Find where the given text appears and provide that cell's center as (X, Y) coordinate. 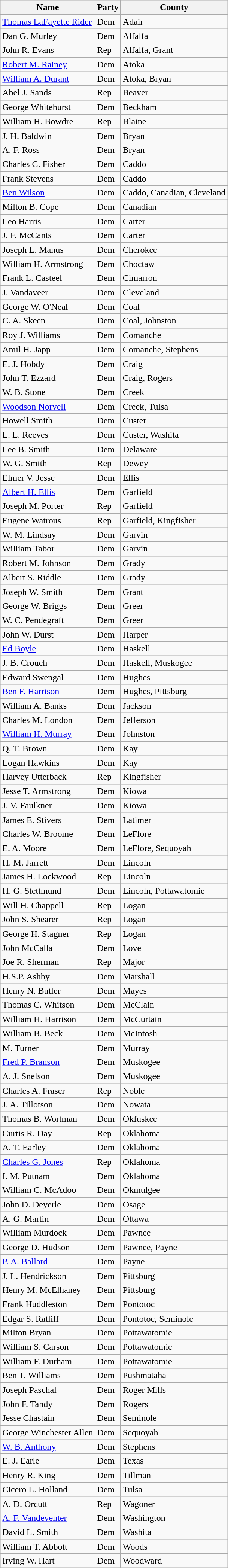
Albert S. Riddle (48, 577)
George H. Stagner (48, 934)
Delaware (174, 449)
Irving W. Hart (48, 1561)
Dewey (174, 464)
John McCalla (48, 948)
George Winchester Allen (48, 1432)
Leo Harris (48, 221)
Nowata (174, 1105)
McClain (174, 1005)
Eugene Watrous (48, 520)
Haskell, Muskogee (174, 663)
Major (174, 962)
Marshall (174, 976)
Coal, Johnston (174, 321)
Joseph Paschal (48, 1390)
William Tabor (48, 549)
Rogers (174, 1404)
Beaver (174, 93)
Beckham (174, 107)
James E. Stivers (48, 820)
Hughes, Pittsburg (174, 692)
Name (48, 7)
Logan Hawkins (48, 763)
Pawnee, Payne (174, 1247)
Johnston (174, 734)
William Murdock (48, 1233)
Cleveland (174, 292)
J. V. Faulkner (48, 805)
W. M. Lindsay (48, 535)
Alfalfa, Grant (174, 50)
Charles W. Broome (48, 834)
John S. Shearer (48, 920)
John W. Durst (48, 635)
Howell Smith (48, 421)
Okfuskee (174, 1119)
Custer (174, 421)
William S. Carson (48, 1347)
Jackson (174, 706)
W. G. Smith (48, 464)
William H. Murray (48, 734)
Texas (174, 1461)
Cicero L. Holland (48, 1489)
I. M. Putnam (48, 1176)
Comanche (174, 335)
Murray (174, 1048)
Pontotoc (174, 1304)
Jesse T. Armstrong (48, 791)
Thomas C. Whitson (48, 1005)
LeFlore (174, 834)
Choctaw (174, 264)
George W. O'Neal (48, 307)
J. F. McCants (48, 235)
Ben F. Harrison (48, 692)
William H. Bowdre (48, 121)
Okmulgee (174, 1190)
John R. Evans (48, 50)
Henry N. Butler (48, 991)
Pushmataha (174, 1376)
Woodson Norvell (48, 406)
County (174, 7)
William F. Durham (48, 1361)
J. Vandaveer (48, 292)
C. A. Skeen (48, 321)
Washita (174, 1532)
E. J. Hobdy (48, 364)
Ellis (174, 478)
Charles M. London (48, 720)
Will H. Chappell (48, 905)
A. F. Ross (48, 150)
Lee B. Smith (48, 449)
L. L. Reeves (48, 435)
Ben T. Williams (48, 1376)
Kingfisher (174, 777)
George Whitehurst (48, 107)
A. G. Martin (48, 1219)
Curtis R. Day (48, 1133)
Thomas LaFayette Rider (48, 22)
W. C. Pendegraft (48, 620)
Garfield, Kingfisher (174, 520)
Harper (174, 635)
Atoka (174, 64)
Coal (174, 307)
Craig (174, 364)
Milton B. Cope (48, 207)
Charles C. Fisher (48, 164)
Creek (174, 392)
Roy J. Williams (48, 335)
Haskell (174, 649)
LeFlore, Sequoyah (174, 848)
Abel J. Sands (48, 93)
Blaine (174, 121)
Jesse Chastain (48, 1418)
McIntosh (174, 1033)
Comanche, Stephens (174, 349)
Joseph M. Porter (48, 506)
Creek, Tulsa (174, 406)
Cimarron (174, 278)
Atoka, Bryan (174, 79)
Jefferson (174, 720)
John T. Ezzard (48, 378)
Seminole (174, 1418)
A. J. Snelson (48, 1076)
Latimer (174, 820)
David L. Smith (48, 1532)
Amil H. Japp (48, 349)
Elmer V. Jesse (48, 478)
Tulsa (174, 1489)
Robert M. Rainey (48, 64)
Milton Bryan (48, 1333)
Dan G. Murley (48, 36)
Woods (174, 1547)
J. H. Baldwin (48, 136)
Grant (174, 592)
Mayes (174, 991)
E. J. Earle (48, 1461)
William H. Armstrong (48, 264)
James H. Lockwood (48, 877)
E. A. Moore (48, 848)
Edgar S. Ratliff (48, 1318)
Henry M. McElhaney (48, 1290)
Hughes (174, 677)
McCurtain (174, 1019)
Charles G. Jones (48, 1162)
Fred P. Branson (48, 1062)
Ed Boyle (48, 649)
A. D. Orcutt (48, 1504)
Ben Wilson (48, 193)
Joe R. Sherman (48, 962)
Harvey Utterback (48, 777)
Charles A. Fraser (48, 1091)
A. F. Vandeventer (48, 1518)
Frank L. Casteel (48, 278)
Albert H. Ellis (48, 492)
P. A. Ballard (48, 1261)
Washington (174, 1518)
William A. Banks (48, 706)
Q. T. Brown (48, 748)
Adair (174, 22)
J. B. Crouch (48, 663)
Roger Mills (174, 1390)
William H. Harrison (48, 1019)
Caddo, Canadian, Cleveland (174, 193)
Frank Huddleston (48, 1304)
Sequoyah (174, 1432)
Canadian (174, 207)
Pontotoc, Seminole (174, 1318)
Party (108, 7)
William B. Beck (48, 1033)
Tillman (174, 1475)
Joseph L. Manus (48, 250)
Osage (174, 1204)
John F. Tandy (48, 1404)
W. B. Stone (48, 392)
H. M. Jarrett (48, 862)
Henry R. King (48, 1475)
George D. Hudson (48, 1247)
H.S.P. Ashby (48, 976)
Cherokee (174, 250)
Noble (174, 1091)
J. L. Hendrickson (48, 1276)
George W. Briggs (48, 606)
Frank Stevens (48, 179)
J. A. Tillotson (48, 1105)
William C. McAdoo (48, 1190)
John D. Deyerle (48, 1204)
Lincoln, Pottawatomie (174, 891)
W. B. Anthony (48, 1447)
Wagoner (174, 1504)
Thomas B. Wortman (48, 1119)
Love (174, 948)
Woodward (174, 1561)
Stephens (174, 1447)
William A. Durant (48, 79)
Custer, Washita (174, 435)
Edward Swengal (48, 677)
William T. Abbott (48, 1547)
Joseph W. Smith (48, 592)
Ottawa (174, 1219)
A. T. Earley (48, 1148)
Robert M. Johnson (48, 563)
Alfalfa (174, 36)
Craig, Rogers (174, 378)
M. Turner (48, 1048)
Payne (174, 1261)
H. G. Stettmund (48, 891)
Pawnee (174, 1233)
